Output the (x, y) coordinate of the center of the cell containing the given text.  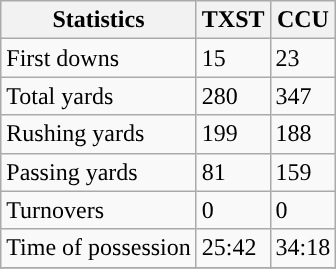
199 (233, 134)
347 (303, 96)
Passing yards (99, 172)
280 (233, 96)
15 (233, 58)
First downs (99, 58)
Time of possession (99, 248)
23 (303, 58)
TXST (233, 20)
Turnovers (99, 210)
Statistics (99, 20)
Total yards (99, 96)
Rushing yards (99, 134)
188 (303, 134)
CCU (303, 20)
81 (233, 172)
159 (303, 172)
34:18 (303, 248)
25:42 (233, 248)
